Search for the cell housing the specified text and yield its (X, Y) center coordinate. 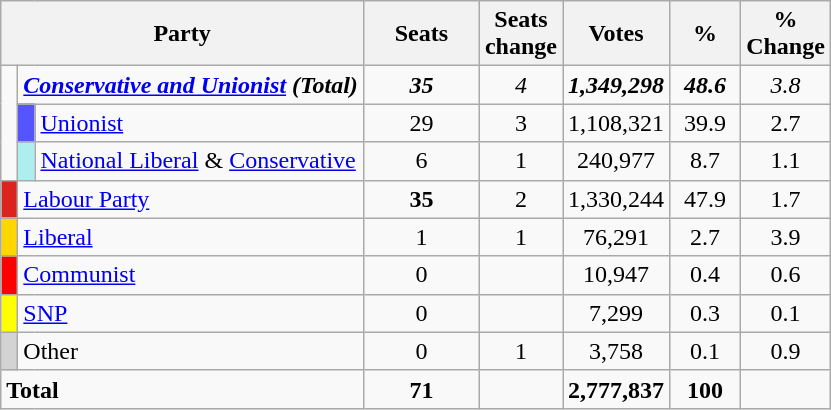
1,349,298 (616, 85)
1.7 (786, 199)
1,330,244 (616, 199)
National Liberal & Conservative (199, 161)
Party (182, 34)
Labour Party (191, 199)
3 (520, 123)
Liberal (191, 237)
2 (520, 199)
3,758 (616, 351)
% (706, 34)
1.1 (786, 161)
4 (520, 85)
6 (421, 161)
Communist (191, 275)
3.8 (786, 85)
100 (706, 389)
SNP (191, 313)
Votes (616, 34)
10,947 (616, 275)
0.9 (786, 351)
0.4 (706, 275)
Conservative and Unionist (Total) (191, 85)
0.3 (706, 313)
8.7 (706, 161)
76,291 (616, 237)
3.9 (786, 237)
Seats change (520, 34)
48.6 (706, 85)
7,299 (616, 313)
1,108,321 (616, 123)
0.6 (786, 275)
Unionist (199, 123)
47.9 (706, 199)
Seats (421, 34)
Other (191, 351)
% Change (786, 34)
Total (182, 389)
29 (421, 123)
2,777,837 (616, 389)
39.9 (706, 123)
71 (421, 389)
240,977 (616, 161)
